Capture the cell that displays the provided text and extract its [X, Y] central coordinate. 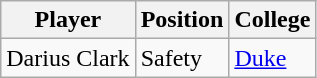
Duke [272, 58]
Darius Clark [68, 58]
Player [68, 20]
Safety [182, 58]
Position [182, 20]
College [272, 20]
